Capture the cell that displays the provided text and extract its [X, Y] central coordinate. 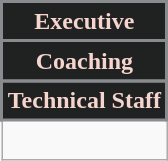
Coaching [85, 61]
Technical Staff [85, 101]
Executive [85, 22]
